Find where the given text appears and provide that cell's center as (X, Y) coordinate. 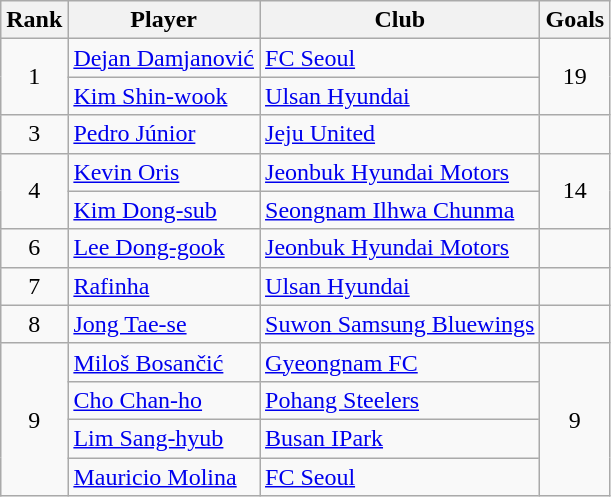
Player (164, 20)
Kim Shin-wook (164, 96)
Rank (34, 20)
Miloš Bosančić (164, 362)
6 (34, 248)
1 (34, 77)
7 (34, 286)
4 (34, 191)
Cho Chan-ho (164, 400)
Dejan Damjanović (164, 58)
Busan IPark (400, 438)
Pohang Steelers (400, 400)
Goals (575, 20)
3 (34, 134)
Pedro Júnior (164, 134)
19 (575, 77)
Kevin Oris (164, 172)
8 (34, 324)
14 (575, 191)
Jong Tae-se (164, 324)
Lee Dong-gook (164, 248)
Mauricio Molina (164, 477)
Lim Sang-hyub (164, 438)
Kim Dong-sub (164, 210)
Suwon Samsung Bluewings (400, 324)
Rafinha (164, 286)
Gyeongnam FC (400, 362)
Jeju United (400, 134)
Seongnam Ilhwa Chunma (400, 210)
Club (400, 20)
